Output the (x, y) coordinate of the center of the cell containing the given text.  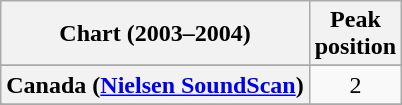
Chart (2003–2004) (155, 34)
2 (355, 85)
Peakposition (355, 34)
Canada (Nielsen SoundScan) (155, 85)
